Determine the [X, Y] coordinate at the center of the cell enclosing the given text.  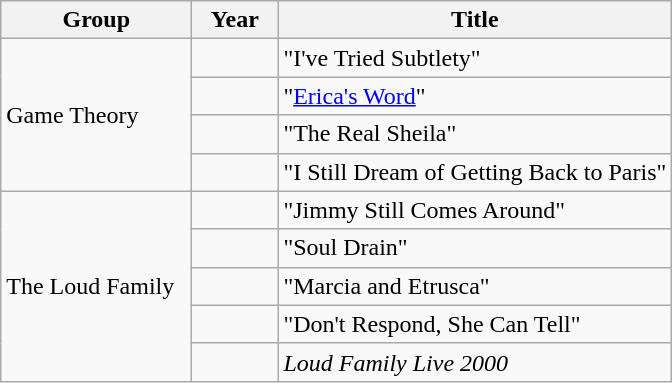
Game Theory [96, 115]
The Loud Family [96, 286]
"Marcia and Etrusca" [475, 286]
"Erica's Word" [475, 96]
"I Still Dream of Getting Back to Paris" [475, 172]
Loud Family Live 2000 [475, 362]
Year [235, 20]
"Soul Drain" [475, 248]
"I've Tried Subtlety" [475, 58]
Group [96, 20]
Title [475, 20]
"The Real Sheila" [475, 134]
"Jimmy Still Comes Around" [475, 210]
"Don't Respond, She Can Tell" [475, 324]
